Scan for the cell matching the given text and deliver its [x, y] coordinate at center. 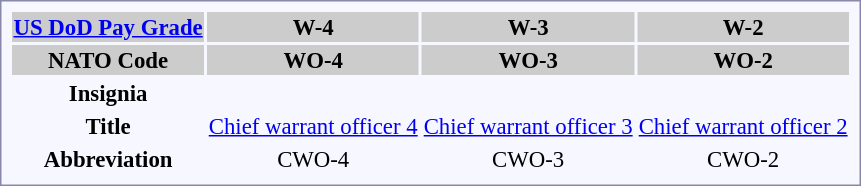
Chief warrant officer 4 [313, 126]
Abbreviation [108, 159]
WO-3 [528, 60]
W-4 [313, 27]
W-3 [528, 27]
Title [108, 126]
WO-4 [313, 60]
W-2 [743, 27]
US DoD Pay Grade [108, 27]
CWO-4 [313, 159]
CWO-2 [743, 159]
Chief warrant officer 3 [528, 126]
WO-2 [743, 60]
Chief warrant officer 2 [743, 126]
Insignia [108, 93]
NATO Code [108, 60]
CWO-3 [528, 159]
